Provide the [X, Y] coordinate of the cell's center where the given text is located.  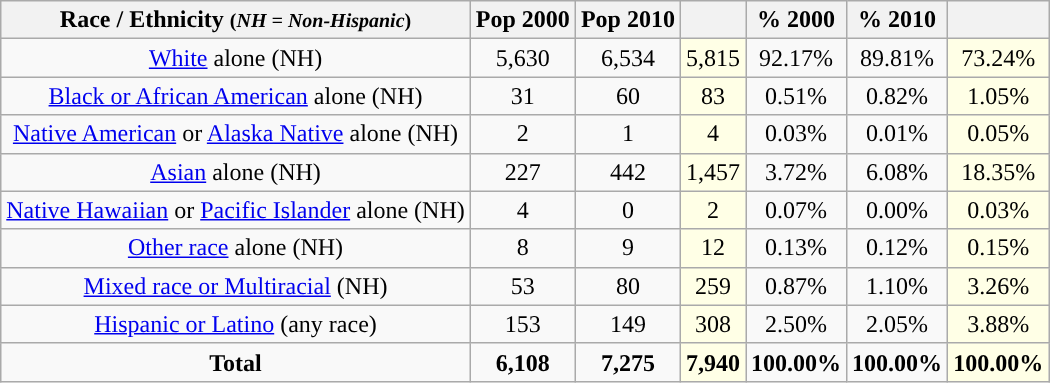
0.13% [796, 248]
83 [712, 96]
3.72% [796, 172]
6.08% [898, 172]
0.12% [898, 248]
259 [712, 286]
31 [522, 96]
Pop 2010 [628, 20]
9 [628, 248]
89.81% [898, 58]
73.24% [998, 58]
Native American or Alaska Native alone (NH) [236, 134]
308 [712, 324]
0.01% [898, 134]
3.26% [998, 286]
1 [628, 134]
2.05% [898, 324]
0.00% [898, 210]
White alone (NH) [236, 58]
149 [628, 324]
6,108 [522, 362]
1.10% [898, 286]
5,815 [712, 58]
53 [522, 286]
Race / Ethnicity (NH = Non-Hispanic) [236, 20]
7,940 [712, 362]
153 [522, 324]
18.35% [998, 172]
5,630 [522, 58]
0.05% [998, 134]
Total [236, 362]
92.17% [796, 58]
Mixed race or Multiracial (NH) [236, 286]
Black or African American alone (NH) [236, 96]
1.05% [998, 96]
Other race alone (NH) [236, 248]
7,275 [628, 362]
0 [628, 210]
8 [522, 248]
12 [712, 248]
Native Hawaiian or Pacific Islander alone (NH) [236, 210]
0.07% [796, 210]
Hispanic or Latino (any race) [236, 324]
0.51% [796, 96]
80 [628, 286]
6,534 [628, 58]
% 2010 [898, 20]
60 [628, 96]
Pop 2000 [522, 20]
227 [522, 172]
2.50% [796, 324]
0.87% [796, 286]
442 [628, 172]
0.15% [998, 248]
Asian alone (NH) [236, 172]
0.82% [898, 96]
% 2000 [796, 20]
1,457 [712, 172]
3.88% [998, 324]
